Find where the given text appears and provide that cell's center as [x, y] coordinate. 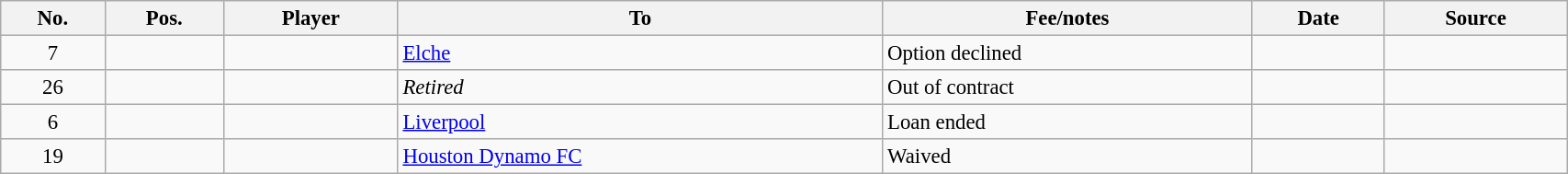
19 [53, 157]
Liverpool [640, 122]
Houston Dynamo FC [640, 157]
Elche [640, 53]
Player [311, 18]
Out of contract [1067, 87]
Pos. [164, 18]
Fee/notes [1067, 18]
Loan ended [1067, 122]
Retired [640, 87]
No. [53, 18]
Waived [1067, 157]
6 [53, 122]
Option declined [1067, 53]
26 [53, 87]
Date [1318, 18]
Source [1475, 18]
7 [53, 53]
To [640, 18]
